Determine the (x, y) coordinate at the center of the cell enclosing the given text.  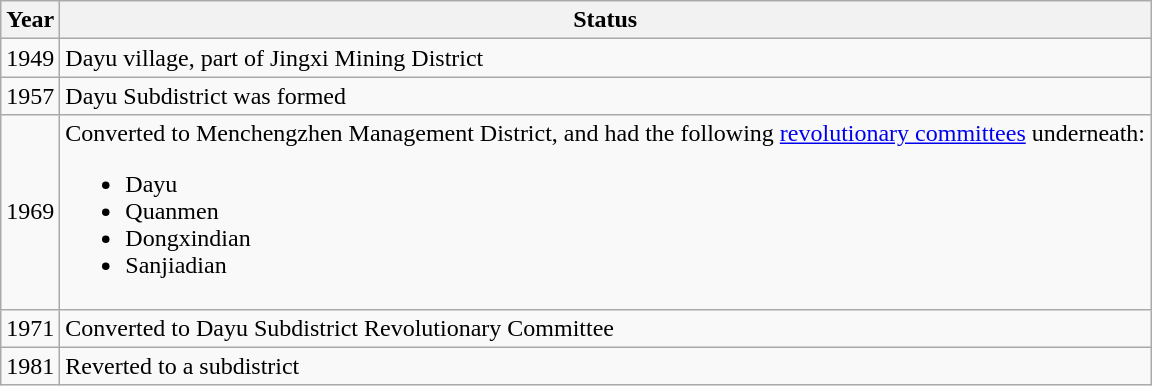
1971 (30, 328)
Converted to Dayu Subdistrict Revolutionary Committee (606, 328)
1981 (30, 366)
Status (606, 20)
1949 (30, 58)
1957 (30, 96)
Year (30, 20)
Dayu Subdistrict was formed (606, 96)
1969 (30, 212)
Reverted to a subdistrict (606, 366)
Dayu village, part of Jingxi Mining District (606, 58)
Converted to Menchengzhen Management District, and had the following revolutionary committees underneath:DayuQuanmenDongxindianSanjiadian (606, 212)
